Output the [X, Y] coordinate of the center of the cell containing the given text.  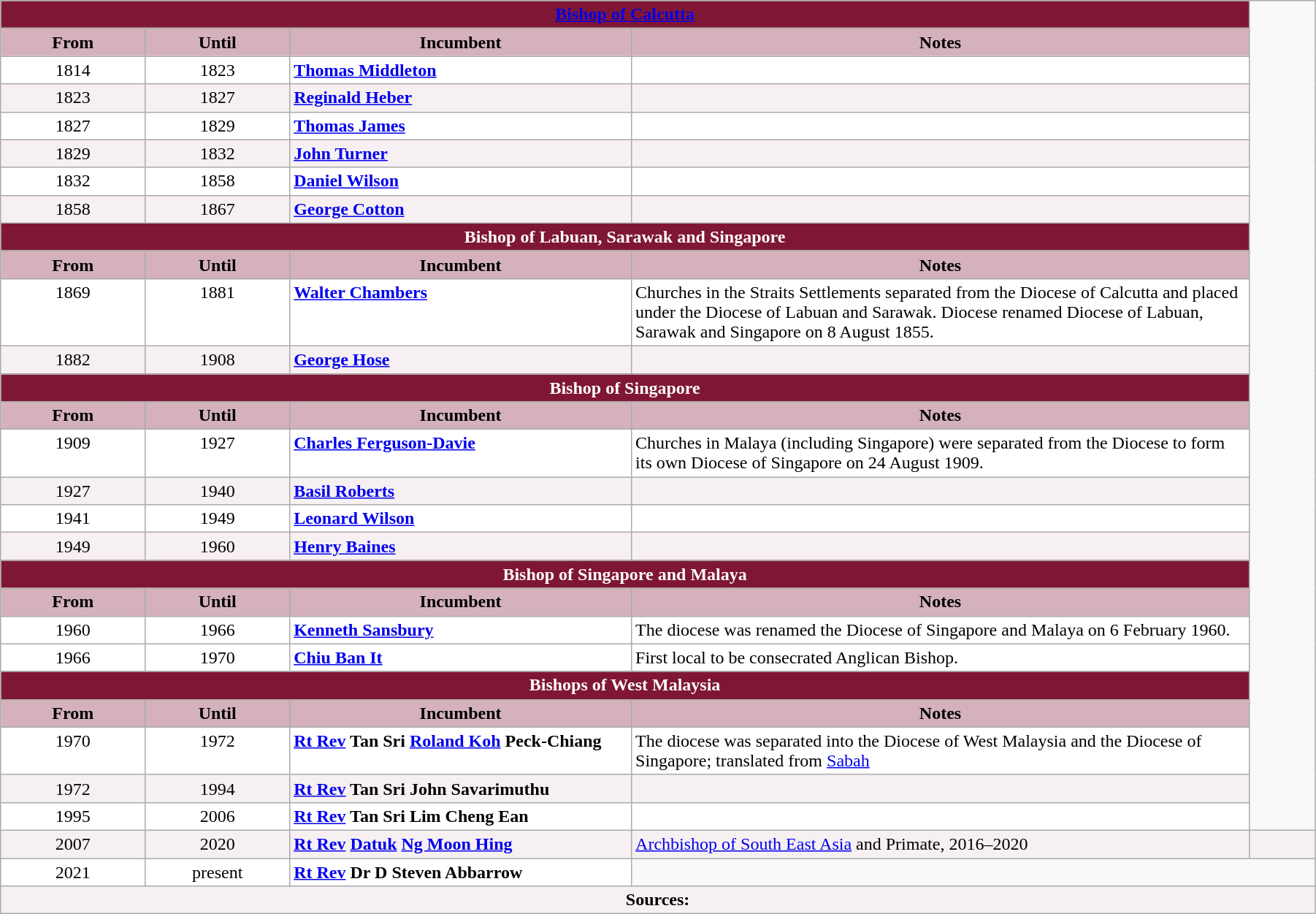
Bishop of Calcutta [625, 15]
1881 [218, 312]
1941 [73, 519]
George Hose [461, 359]
The diocese was separated into the Diocese of West Malaysia and the Diocese of Singapore; translated from Sabah [941, 751]
George Cotton [461, 209]
present [218, 872]
Rt Rev Tan Sri John Savarimuthu [461, 788]
1994 [218, 788]
Bishop of Labuan, Sarawak and Singapore [625, 237]
Rt Rev Dr D Steven Abbarrow [461, 872]
John Turner [461, 153]
1869 [73, 312]
1995 [73, 816]
Basil Roberts [461, 491]
First local to be consecrated Anglican Bishop. [941, 658]
Leonard Wilson [461, 519]
2021 [73, 872]
The diocese was renamed the Diocese of Singapore and Malaya on 6 February 1960. [941, 630]
Charles Ferguson-Davie [461, 453]
1882 [73, 359]
Bishop of Singapore [625, 388]
Rt Rev Datuk Ng Moon Hing [461, 844]
Henry Baines [461, 547]
Chiu Ban It [461, 658]
Sources: [658, 900]
Archbishop of South East Asia and Primate, 2016–2020 [941, 844]
Rt Rev Tan Sri Roland Koh Peck-Chiang [461, 751]
Reginald Heber [461, 98]
1908 [218, 359]
Churches in Malaya (including Singapore) were separated from the Diocese to form its own Diocese of Singapore on 24 August 1909. [941, 453]
1909 [73, 453]
1867 [218, 209]
Bishops of West Malaysia [625, 685]
1940 [218, 491]
2020 [218, 844]
Bishop of Singapore and Malaya [625, 574]
Kenneth Sansbury [461, 630]
2006 [218, 816]
Thomas Middleton [461, 70]
Walter Chambers [461, 312]
2007 [73, 844]
1814 [73, 70]
Rt Rev Tan Sri Lim Cheng Ean [461, 816]
Daniel Wilson [461, 181]
Thomas James [461, 126]
